From the cell containing the given text, extract its center point as [x, y] coordinate. 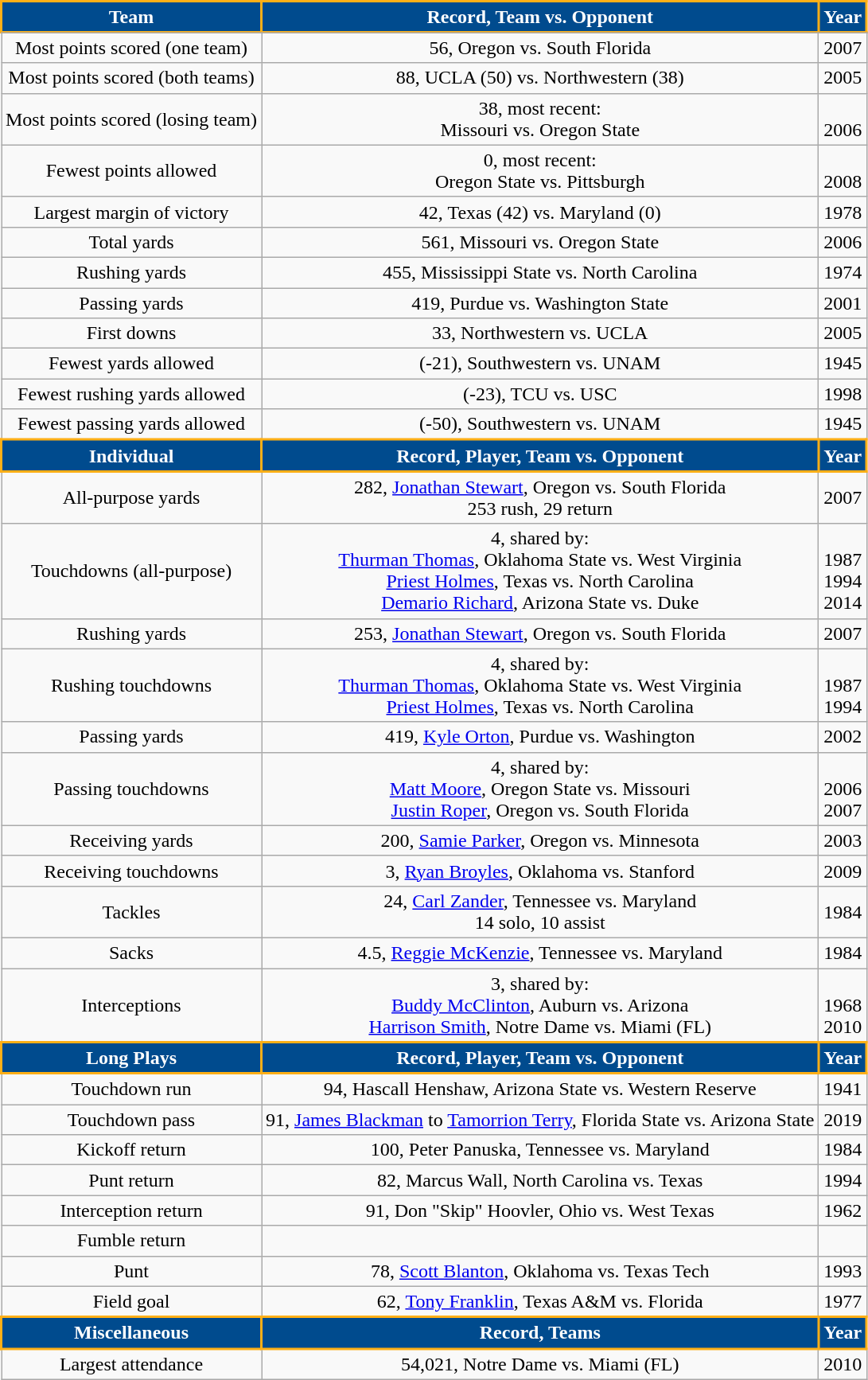
19871994 [843, 685]
2001 [843, 303]
Fewest yards allowed [132, 364]
Punt return [132, 1180]
2003 [843, 840]
(-21), Southwestern vs. UNAM [540, 364]
Largest margin of victory [132, 212]
2019 [843, 1120]
1998 [843, 394]
38, most recent:Missouri vs. Oregon State [540, 119]
Interception return [132, 1210]
1993 [843, 1271]
2009 [843, 871]
0, most recent:Oregon State vs. Pittsburgh [540, 170]
Rushing touchdowns [132, 685]
Receiving touchdowns [132, 871]
419, Kyle Orton, Purdue vs. Washington [540, 737]
24, Carl Zander, Tennessee vs. Maryland14 solo, 10 assist [540, 912]
Touchdown run [132, 1089]
91, James Blackman to Tamorrion Terry, Florida State vs. Arizona State [540, 1120]
282, Jonathan Stewart, Oregon vs. South Florida253 rush, 29 return [540, 497]
Touchdown pass [132, 1120]
2002 [843, 737]
419, Purdue vs. Washington State [540, 303]
91, Don "Skip" Hoovler, Ohio vs. West Texas [540, 1210]
Most points scored (both teams) [132, 78]
4, shared by:Thurman Thomas, Oklahoma State vs. West VirginiaPriest Holmes, Texas vs. North CarolinaDemario Richard, Arizona State vs. Duke [540, 571]
Punt [132, 1271]
1941 [843, 1089]
Field goal [132, 1302]
88, UCLA (50) vs. Northwestern (38) [540, 78]
4.5, Reggie McKenzie, Tennessee vs. Maryland [540, 953]
(-50), Southwestern vs. UNAM [540, 425]
4, shared by:Thurman Thomas, Oklahoma State vs. West VirginiaPriest Holmes, Texas vs. North Carolina [540, 685]
(-23), TCU vs. USC [540, 394]
3, shared by: Buddy McClinton, Auburn vs. ArizonaHarrison Smith, Notre Dame vs. Miami (FL) [540, 1004]
4, shared by:Matt Moore, Oregon State vs. MissouriJustin Roper, Oregon vs. South Florida [540, 789]
Interceptions [132, 1004]
Record, Teams [540, 1333]
56, Oregon vs. South Florida [540, 48]
198719942014 [843, 571]
Most points scored (one team) [132, 48]
455, Mississippi State vs. North Carolina [540, 272]
Fumble return [132, 1241]
62, Tony Franklin, Texas A&M vs. Florida [540, 1302]
20062007 [843, 789]
561, Missouri vs. Oregon State [540, 242]
82, Marcus Wall, North Carolina vs. Texas [540, 1180]
Largest attendance [132, 1364]
Fewest passing yards allowed [132, 425]
54,021, Notre Dame vs. Miami (FL) [540, 1364]
Fewest rushing yards allowed [132, 394]
42, Texas (42) vs. Maryland (0) [540, 212]
1994 [843, 1180]
Total yards [132, 242]
1977 [843, 1302]
Miscellaneous [132, 1333]
3, Ryan Broyles, Oklahoma vs. Stanford [540, 871]
2010 [843, 1364]
100, Peter Panuska, Tennessee vs. Maryland [540, 1150]
Sacks [132, 953]
253, Jonathan Stewart, Oregon vs. South Florida [540, 633]
Long Plays [132, 1058]
Record, Team vs. Opponent [540, 18]
33, Northwestern vs. UCLA [540, 333]
78, Scott Blanton, Oklahoma vs. Texas Tech [540, 1271]
All-purpose yards [132, 497]
Kickoff return [132, 1150]
19682010 [843, 1004]
Individual [132, 456]
Most points scored (losing team) [132, 119]
Touchdowns (all-purpose) [132, 571]
First downs [132, 333]
94, Hascall Henshaw, Arizona State vs. Western Reserve [540, 1089]
Receiving yards [132, 840]
1962 [843, 1210]
2008 [843, 170]
200, Samie Parker, Oregon vs. Minnesota [540, 840]
Fewest points allowed [132, 170]
1978 [843, 212]
1974 [843, 272]
Passing touchdowns [132, 789]
Tackles [132, 912]
Team [132, 18]
